Determine the [x, y] coordinate at the center of the cell enclosing the given text.  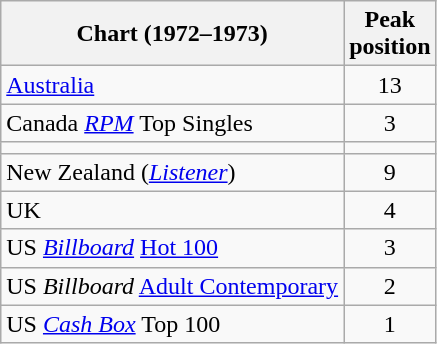
Canada RPM Top Singles [172, 123]
9 [390, 172]
US Billboard Hot 100 [172, 248]
2 [390, 286]
US Billboard Adult Contemporary [172, 286]
Peakposition [390, 34]
Chart (1972–1973) [172, 34]
1 [390, 324]
4 [390, 210]
UK [172, 210]
New Zealand (Listener) [172, 172]
13 [390, 85]
US Cash Box Top 100 [172, 324]
Australia [172, 85]
